Output the [X, Y] coordinate of the center of the cell containing the given text.  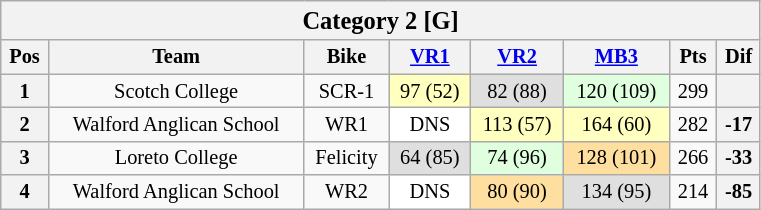
-85 [739, 192]
VR1 [430, 57]
113 (57) [518, 124]
299 [693, 91]
Pos [25, 57]
3 [25, 158]
164 (60) [616, 124]
Team [176, 57]
214 [693, 192]
WR2 [346, 192]
82 (88) [518, 91]
266 [693, 158]
4 [25, 192]
282 [693, 124]
Felicity [346, 158]
128 (101) [616, 158]
74 (96) [518, 158]
Bike [346, 57]
64 (85) [430, 158]
-33 [739, 158]
120 (109) [616, 91]
Loreto College [176, 158]
SCR-1 [346, 91]
Dif [739, 57]
80 (90) [518, 192]
97 (52) [430, 91]
-17 [739, 124]
134 (95) [616, 192]
Scotch College [176, 91]
VR2 [518, 57]
WR1 [346, 124]
2 [25, 124]
Category 2 [G] [381, 20]
Pts [693, 57]
1 [25, 91]
MB3 [616, 57]
